Find where the given text appears and provide that cell's center as [x, y] coordinate. 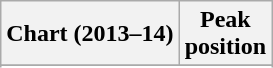
Peakposition [225, 34]
Chart (2013–14) [90, 34]
